Identify which cell holds the provided text, then report its [x, y] central coordinate. 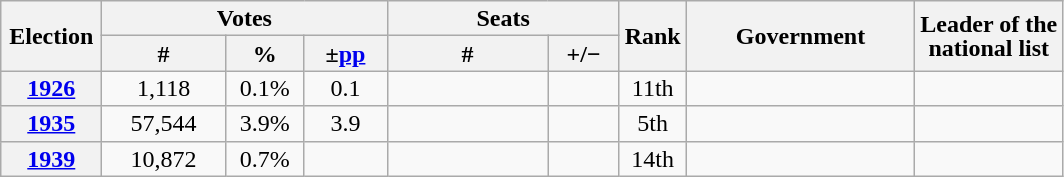
0.1 [346, 88]
Leader of thenational list [989, 36]
1,118 [164, 88]
57,544 [164, 124]
% [264, 54]
Government [800, 36]
1939 [52, 158]
3.9% [264, 124]
0.1% [264, 88]
Seats [503, 18]
Rank [652, 36]
Election [52, 36]
5th [652, 124]
14th [652, 158]
11th [652, 88]
1935 [52, 124]
0.7% [264, 158]
10,872 [164, 158]
+/− [584, 54]
Votes [244, 18]
±pp [346, 54]
3.9 [346, 124]
1926 [52, 88]
